Find where the given text appears and provide that cell's center as [X, Y] coordinate. 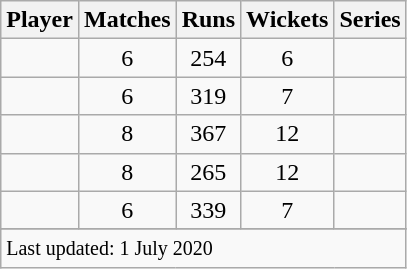
Wickets [288, 20]
Series [370, 20]
265 [208, 172]
Last updated: 1 July 2020 [204, 248]
339 [208, 210]
Runs [208, 20]
Matches [127, 20]
367 [208, 134]
Player [40, 20]
319 [208, 96]
254 [208, 58]
